Find where the given text appears and provide that cell's center as (x, y) coordinate. 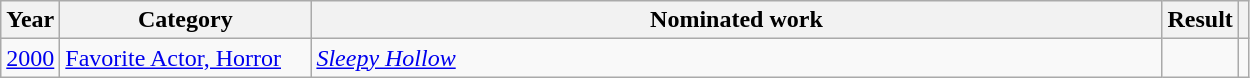
Nominated work (736, 20)
Result (1200, 20)
Category (186, 20)
2000 (30, 58)
Sleepy Hollow (736, 58)
Year (30, 20)
Favorite Actor, Horror (186, 58)
